For the text-containing cell, return its midpoint in (x, y) coordinate format. 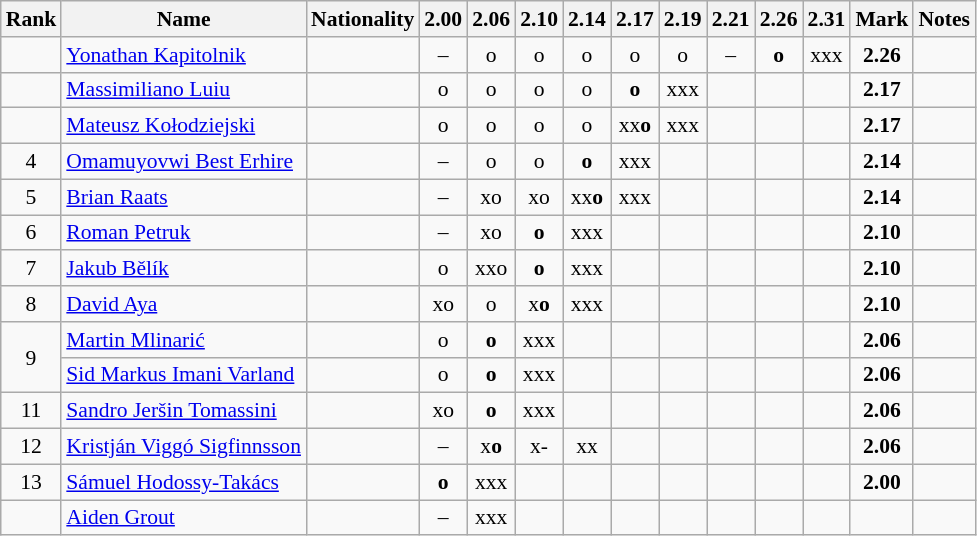
Omamuyovwi Best Erhire (184, 162)
12 (32, 447)
Mateusz Kołodziejski (184, 126)
2.19 (683, 19)
Sandro Jeršin Tomassini (184, 411)
Rank (32, 19)
Martin Mlinarić (184, 340)
xx (587, 447)
Yonathan Kapitolnik (184, 55)
11 (32, 411)
4 (32, 162)
x- (539, 447)
Mark (882, 19)
Nationality (362, 19)
Aiden Grout (184, 518)
8 (32, 304)
2.21 (731, 19)
Brian Raats (184, 197)
9 (32, 358)
5 (32, 197)
Sámuel Hodossy-Takács (184, 482)
David Aya (184, 304)
Kristján Viggó Sigfinnsson (184, 447)
13 (32, 482)
2.31 (827, 19)
Jakub Bělík (184, 269)
Roman Petruk (184, 233)
6 (32, 233)
Notes (944, 19)
Sid Markus Imani Varland (184, 375)
Massimiliano Luiu (184, 90)
7 (32, 269)
Name (184, 19)
